Capture the cell that displays the provided text and extract its (x, y) central coordinate. 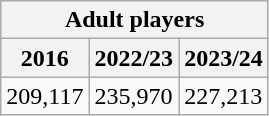
235,970 (134, 96)
2022/23 (134, 58)
2023/24 (224, 58)
Adult players (135, 20)
2016 (45, 58)
227,213 (224, 96)
209,117 (45, 96)
